Pinpoint the cell where the given text exists, returning its [x, y] midpoint coordinate. 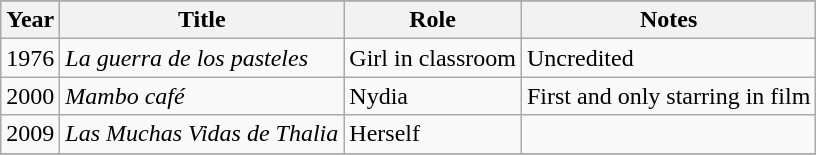
First and only starring in film [668, 96]
Mambo café [202, 96]
Role [433, 20]
Girl in classroom [433, 58]
Las Muchas Vidas de Thalia [202, 134]
Uncredited [668, 58]
1976 [30, 58]
Notes [668, 20]
2009 [30, 134]
Nydia [433, 96]
Year [30, 20]
Herself [433, 134]
Title [202, 20]
La guerra de los pasteles [202, 58]
2000 [30, 96]
